Capture the cell that displays the provided text and extract its (X, Y) central coordinate. 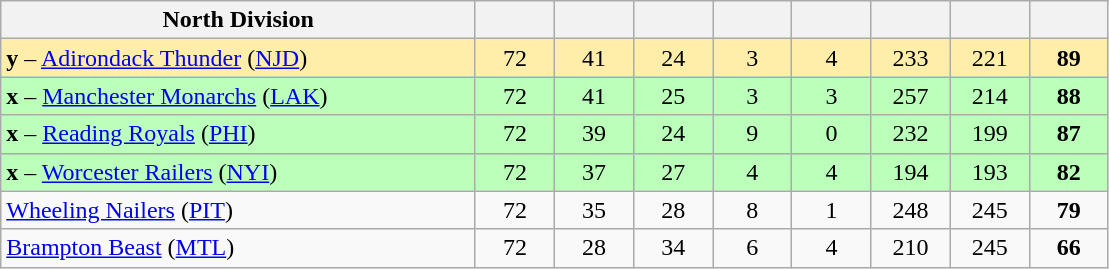
37 (594, 172)
232 (910, 134)
79 (1068, 210)
x – Manchester Monarchs (LAK) (238, 96)
66 (1068, 248)
0 (832, 134)
1 (832, 210)
87 (1068, 134)
89 (1068, 58)
Brampton Beast (MTL) (238, 248)
x – Worcester Railers (NYI) (238, 172)
25 (674, 96)
194 (910, 172)
210 (910, 248)
82 (1068, 172)
221 (990, 58)
x – Reading Royals (PHI) (238, 134)
248 (910, 210)
9 (752, 134)
233 (910, 58)
35 (594, 210)
193 (990, 172)
8 (752, 210)
88 (1068, 96)
214 (990, 96)
North Division (238, 20)
39 (594, 134)
34 (674, 248)
199 (990, 134)
257 (910, 96)
y – Adirondack Thunder (NJD) (238, 58)
6 (752, 248)
27 (674, 172)
Wheeling Nailers (PIT) (238, 210)
